Pinpoint the cell where the given text exists, returning its [x, y] midpoint coordinate. 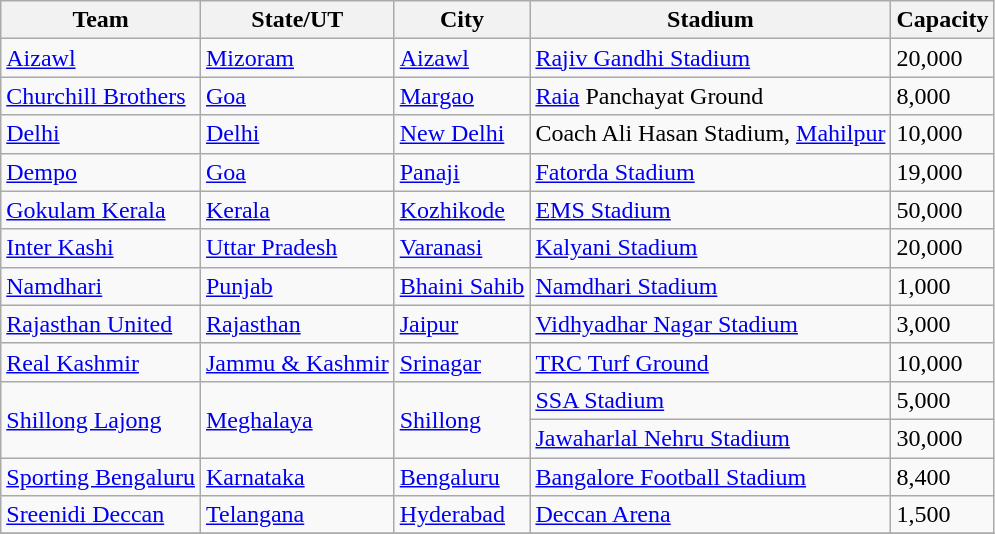
Inter Kashi [101, 248]
Rajasthan United [101, 324]
Kalyani Stadium [710, 248]
New Delhi [462, 134]
State/UT [297, 20]
Fatorda Stadium [710, 172]
19,000 [942, 172]
Gokulam Kerala [101, 210]
Coach Ali Hasan Stadium, Mahilpur [710, 134]
1,500 [942, 515]
Jawaharlal Nehru Stadium [710, 438]
Shillong Lajong [101, 419]
Shillong [462, 419]
Rajiv Gandhi Stadium [710, 58]
TRC Turf Ground [710, 362]
8,000 [942, 96]
Bangalore Football Stadium [710, 477]
Bengaluru [462, 477]
Rajasthan [297, 324]
Uttar Pradesh [297, 248]
Raia Panchayat Ground [710, 96]
Varanasi [462, 248]
Kozhikode [462, 210]
Kerala [297, 210]
Srinagar [462, 362]
Jaipur [462, 324]
Jammu & Kashmir [297, 362]
Hyderabad [462, 515]
Mizoram [297, 58]
30,000 [942, 438]
Telangana [297, 515]
Vidhyadhar Nagar Stadium [710, 324]
Deccan Arena [710, 515]
Margao [462, 96]
EMS Stadium [710, 210]
8,400 [942, 477]
Meghalaya [297, 419]
SSA Stadium [710, 400]
Bhaini Sahib [462, 286]
Namdhari Stadium [710, 286]
Panaji [462, 172]
Team [101, 20]
Sporting Bengaluru [101, 477]
3,000 [942, 324]
Karnataka [297, 477]
Punjab [297, 286]
5,000 [942, 400]
Real Kashmir [101, 362]
Capacity [942, 20]
Stadium [710, 20]
50,000 [942, 210]
Dempo [101, 172]
Sreenidi Deccan [101, 515]
Churchill Brothers [101, 96]
City [462, 20]
1,000 [942, 286]
Namdhari [101, 286]
